Scan for the cell matching the given text and deliver its [x, y] coordinate at center. 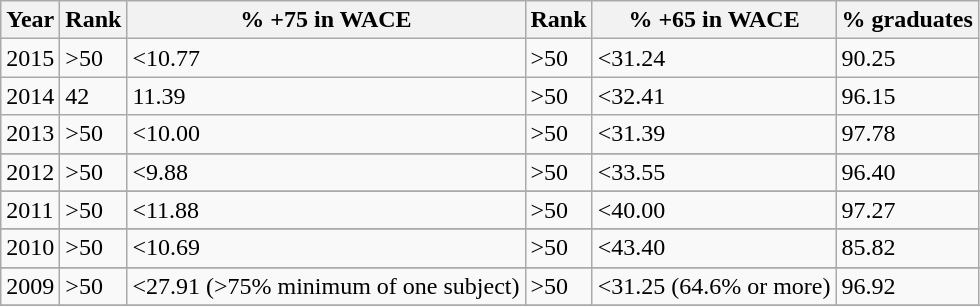
% graduates [907, 20]
<43.40 [714, 248]
<40.00 [714, 210]
<10.77 [326, 58]
97.78 [907, 134]
<31.39 [714, 134]
97.27 [907, 210]
11.39 [326, 96]
2012 [30, 172]
Year [30, 20]
96.40 [907, 172]
2011 [30, 210]
<31.24 [714, 58]
<10.00 [326, 134]
<9.88 [326, 172]
% +75 in WACE [326, 20]
2009 [30, 286]
2014 [30, 96]
2015 [30, 58]
90.25 [907, 58]
<32.41 [714, 96]
<27.91 (>75% minimum of one subject) [326, 286]
<33.55 [714, 172]
85.82 [907, 248]
% +65 in WACE [714, 20]
<11.88 [326, 210]
96.15 [907, 96]
<31.25 (64.6% or more) [714, 286]
96.92 [907, 286]
2010 [30, 248]
<10.69 [326, 248]
2013 [30, 134]
42 [94, 96]
